From the cell containing the given text, extract its center point as (X, Y) coordinate. 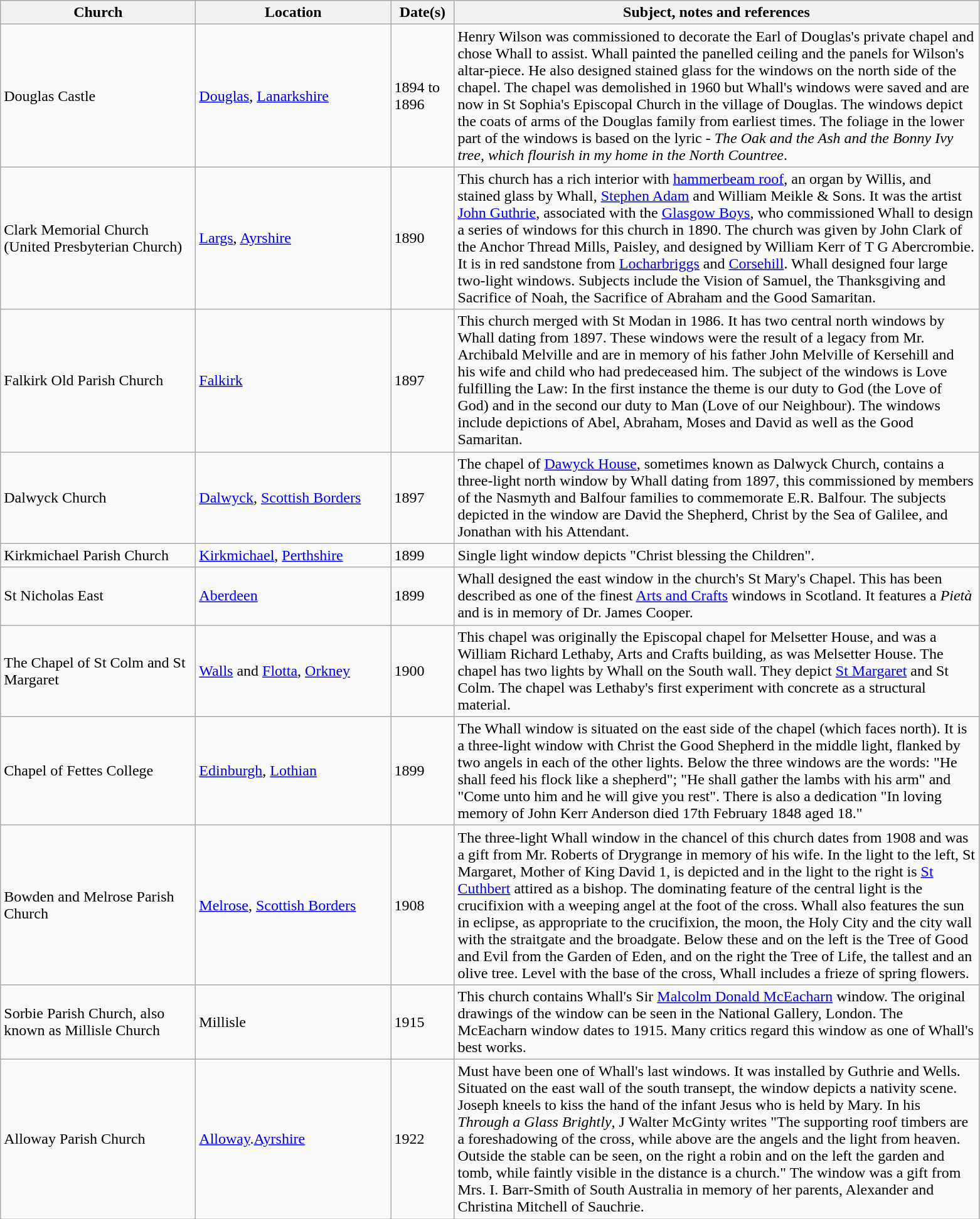
Millisle (294, 1021)
Dalwyck, Scottish Borders (294, 498)
Melrose, Scottish Borders (294, 905)
Falkirk (294, 380)
Alloway Parish Church (98, 1139)
Falkirk Old Parish Church (98, 380)
Edinburgh, Lothian (294, 770)
Church (98, 13)
Walls and Flotta, Orkney (294, 671)
Kirkmichael Parish Church (98, 555)
Date(s) (423, 13)
1915 (423, 1021)
St Nicholas East (98, 596)
Clark Memorial Church (United Presbyterian Church) (98, 238)
Douglas, Lanarkshire (294, 95)
1922 (423, 1139)
Subject, notes and references (716, 13)
Location (294, 13)
Douglas Castle (98, 95)
Alloway.Ayrshire (294, 1139)
1894 to 1896 (423, 95)
Aberdeen (294, 596)
Chapel of Fettes College (98, 770)
Sorbie Parish Church, also known as Millisle Church (98, 1021)
Kirkmichael, Perthshire (294, 555)
Dalwyck Church (98, 498)
Bowden and Melrose Parish Church (98, 905)
1900 (423, 671)
1908 (423, 905)
Single light window depicts "Christ blessing the Children". (716, 555)
Largs, Ayrshire (294, 238)
1890 (423, 238)
The Chapel of St Colm and St Margaret (98, 671)
